Scan for the cell matching the given text and deliver its [X, Y] coordinate at center. 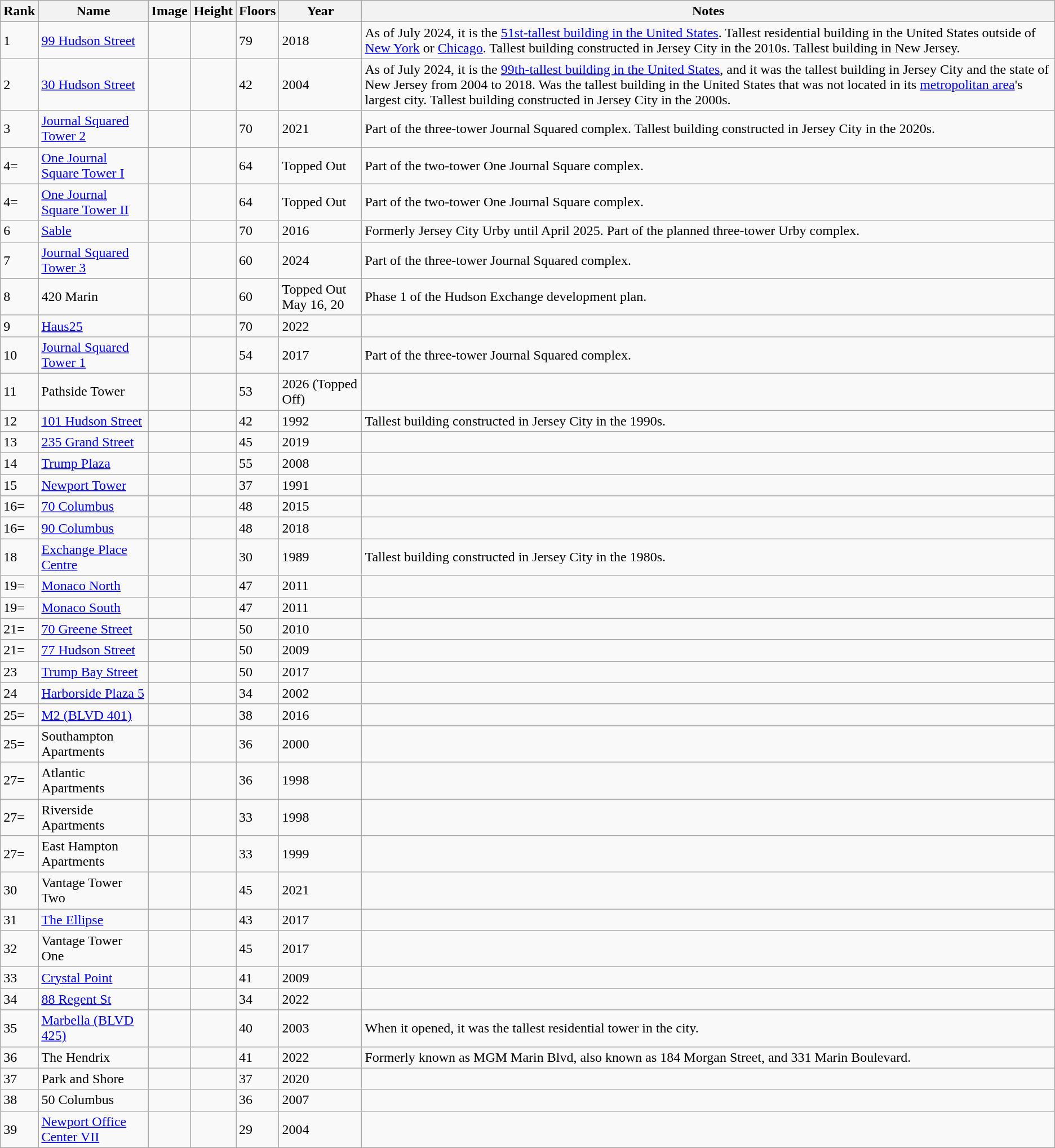
15 [19, 485]
101 Hudson Street [94, 421]
One Journal Square Tower I [94, 166]
70 Columbus [94, 507]
2015 [320, 507]
Sable [94, 231]
53 [258, 391]
13 [19, 442]
Tallest building constructed in Jersey City in the 1990s. [708, 421]
Exchange Place Centre [94, 557]
Pathside Tower [94, 391]
2010 [320, 629]
2007 [320, 1100]
Tallest building constructed in Jersey City in the 1980s. [708, 557]
Name [94, 11]
11 [19, 391]
88 Regent St [94, 999]
35 [19, 1028]
77 Hudson Street [94, 650]
1992 [320, 421]
Vantage Tower One [94, 949]
Monaco South [94, 608]
Phase 1 of the Hudson Exchange development plan. [708, 296]
Trump Bay Street [94, 672]
Floors [258, 11]
Riverside Apartments [94, 817]
Atlantic Apartments [94, 780]
6 [19, 231]
When it opened, it was the tallest residential tower in the city. [708, 1028]
1999 [320, 854]
24 [19, 693]
Formerly Jersey City Urby until April 2025. Part of the planned three-tower Urby complex. [708, 231]
Part of the three-tower Journal Squared complex. Tallest building constructed in Jersey City in the 2020s. [708, 128]
Monaco North [94, 586]
8 [19, 296]
Journal Squared Tower 2 [94, 128]
90 Columbus [94, 528]
Haus25 [94, 326]
55 [258, 464]
32 [19, 949]
Southampton Apartments [94, 744]
Trump Plaza [94, 464]
40 [258, 1028]
99 Hudson Street [94, 41]
2026 (Topped Off) [320, 391]
2003 [320, 1028]
Topped Out May 16, 20 [320, 296]
23 [19, 672]
14 [19, 464]
2000 [320, 744]
2002 [320, 693]
1 [19, 41]
39 [19, 1129]
9 [19, 326]
Newport Office Center VII [94, 1129]
Notes [708, 11]
2024 [320, 260]
Year [320, 11]
Journal Squared Tower 3 [94, 260]
Vantage Tower Two [94, 890]
Harborside Plaza 5 [94, 693]
Image [169, 11]
70 Greene Street [94, 629]
Formerly known as MGM Marin Blvd, also known as 184 Morgan Street, and 331 Marin Boulevard. [708, 1057]
30 Hudson Street [94, 85]
3 [19, 128]
54 [258, 355]
79 [258, 41]
50 Columbus [94, 1100]
235 Grand Street [94, 442]
Marbella (BLVD 425) [94, 1028]
One Journal Square Tower II [94, 202]
Park and Shore [94, 1079]
31 [19, 920]
Rank [19, 11]
420 Marin [94, 296]
2 [19, 85]
10 [19, 355]
43 [258, 920]
The Ellipse [94, 920]
Crystal Point [94, 978]
29 [258, 1129]
2020 [320, 1079]
7 [19, 260]
2008 [320, 464]
2019 [320, 442]
East Hampton Apartments [94, 854]
1989 [320, 557]
12 [19, 421]
18 [19, 557]
M2 (BLVD 401) [94, 715]
1991 [320, 485]
Newport Tower [94, 485]
The Hendrix [94, 1057]
Height [213, 11]
Journal Squared Tower 1 [94, 355]
